Scan for the cell matching the given text and deliver its [X, Y] coordinate at center. 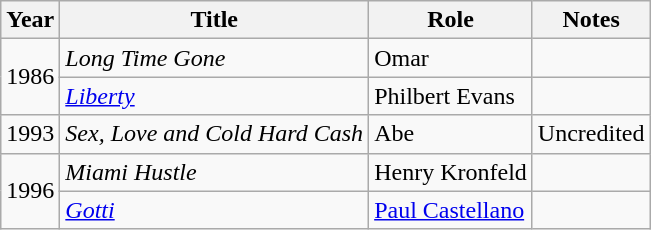
Gotti [214, 210]
Omar [451, 58]
1996 [30, 191]
Liberty [214, 96]
Henry Kronfeld [451, 172]
1986 [30, 77]
Paul Castellano [451, 210]
Sex, Love and Cold Hard Cash [214, 134]
Role [451, 20]
Title [214, 20]
Miami Hustle [214, 172]
Notes [591, 20]
Uncredited [591, 134]
Philbert Evans [451, 96]
Abe [451, 134]
1993 [30, 134]
Year [30, 20]
Long Time Gone [214, 58]
